Pinpoint the cell where the given text exists, returning its [X, Y] midpoint coordinate. 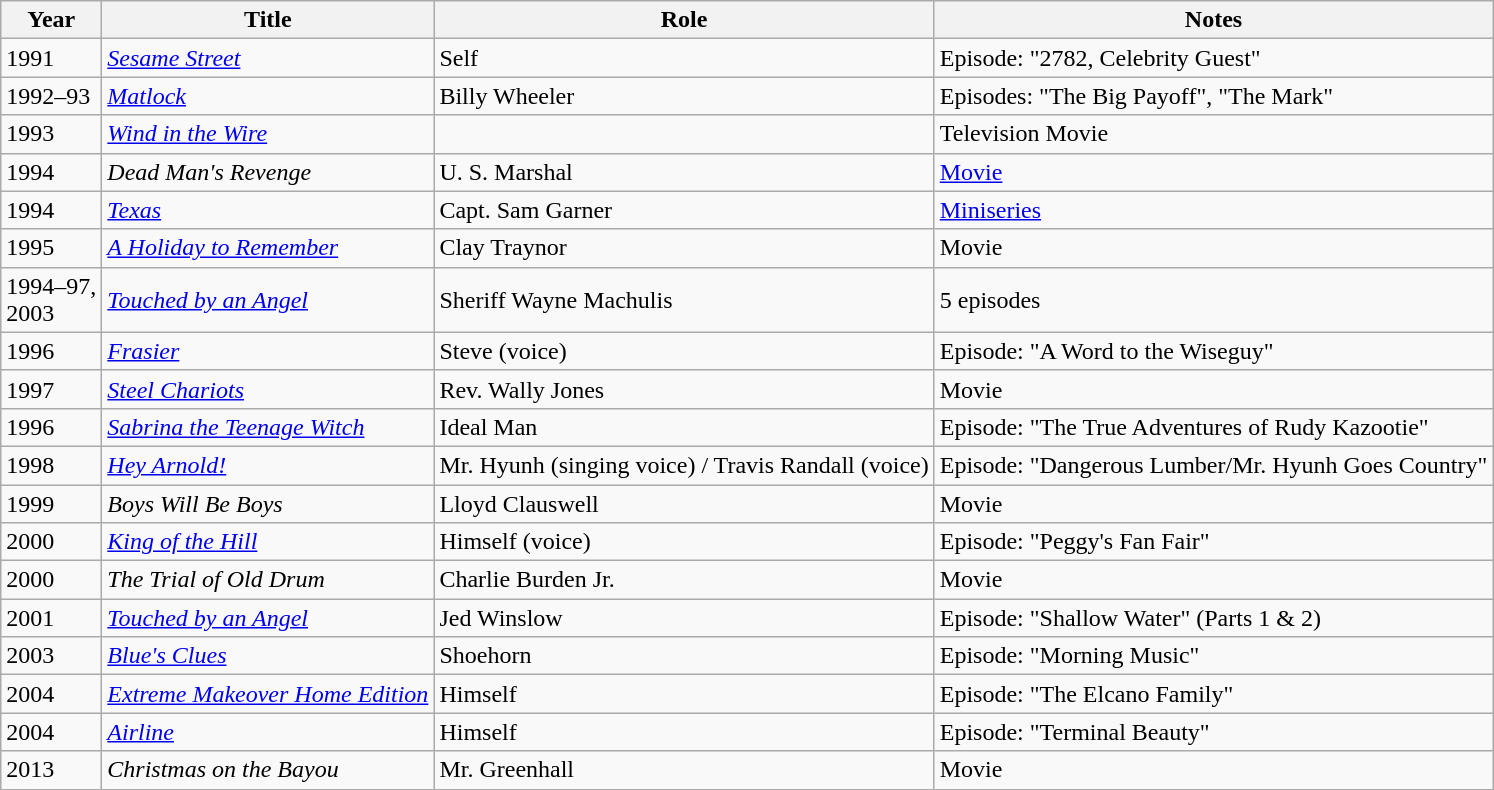
Rev. Wally Jones [684, 389]
Episode: "A Word to the Wiseguy" [1214, 351]
1991 [52, 58]
Christmas on the Bayou [268, 770]
Title [268, 20]
Television Movie [1214, 134]
The Trial of Old Drum [268, 580]
King of the Hill [268, 542]
Mr. Hyunh (singing voice) / Travis Randall (voice) [684, 465]
Matlock [268, 96]
Episode: "Terminal Beauty" [1214, 732]
1994–97, 2003 [52, 300]
Episode: "Dangerous Lumber/Mr. Hyunh Goes Country" [1214, 465]
Role [684, 20]
Shoehorn [684, 656]
Steve (voice) [684, 351]
Sesame Street [268, 58]
Billy Wheeler [684, 96]
Episode: "Shallow Water" (Parts 1 & 2) [1214, 618]
Self [684, 58]
Sheriff Wayne Machulis [684, 300]
Year [52, 20]
Ideal Man [684, 427]
Charlie Burden Jr. [684, 580]
Hey Arnold! [268, 465]
Lloyd Clauswell [684, 503]
Wind in the Wire [268, 134]
Episode: "The True Adventures of Rudy Kazootie" [1214, 427]
Airline [268, 732]
Extreme Makeover Home Edition [268, 694]
Notes [1214, 20]
Frasier [268, 351]
1998 [52, 465]
Clay Traynor [684, 248]
A Holiday to Remember [268, 248]
1999 [52, 503]
Capt. Sam Garner [684, 210]
Dead Man's Revenge [268, 172]
2003 [52, 656]
Episode: "Morning Music" [1214, 656]
2001 [52, 618]
Blue's Clues [268, 656]
Episode: "Peggy's Fan Fair" [1214, 542]
Episode: "The Elcano Family" [1214, 694]
Boys Will Be Boys [268, 503]
Sabrina the Teenage Witch [268, 427]
U. S. Marshal [684, 172]
Episodes: "The Big Payoff", "The Mark" [1214, 96]
Episode: "2782, Celebrity Guest" [1214, 58]
1995 [52, 248]
Steel Chariots [268, 389]
Mr. Greenhall [684, 770]
Jed Winslow [684, 618]
1993 [52, 134]
2013 [52, 770]
1992–93 [52, 96]
Himself (voice) [684, 542]
5 episodes [1214, 300]
1997 [52, 389]
Miniseries [1214, 210]
Texas [268, 210]
